Capture the cell that displays the provided text and extract its (X, Y) central coordinate. 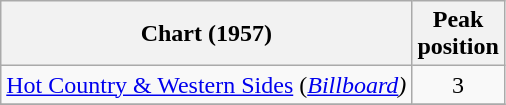
Hot Country & Western Sides (Billboard) (206, 85)
Peakposition (458, 34)
Chart (1957) (206, 34)
3 (458, 85)
